Search for the cell housing the specified text and yield its (x, y) center coordinate. 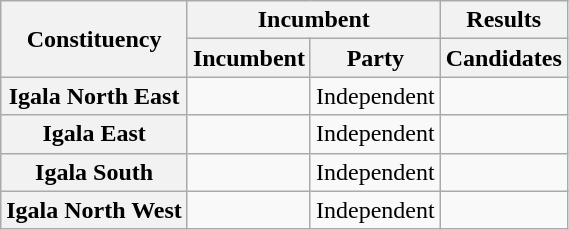
Results (504, 20)
Igala North East (94, 96)
Igala South (94, 172)
Candidates (504, 58)
Constituency (94, 39)
Igala North West (94, 210)
Party (375, 58)
Igala East (94, 134)
